Output the [X, Y] coordinate of the center of the cell containing the given text.  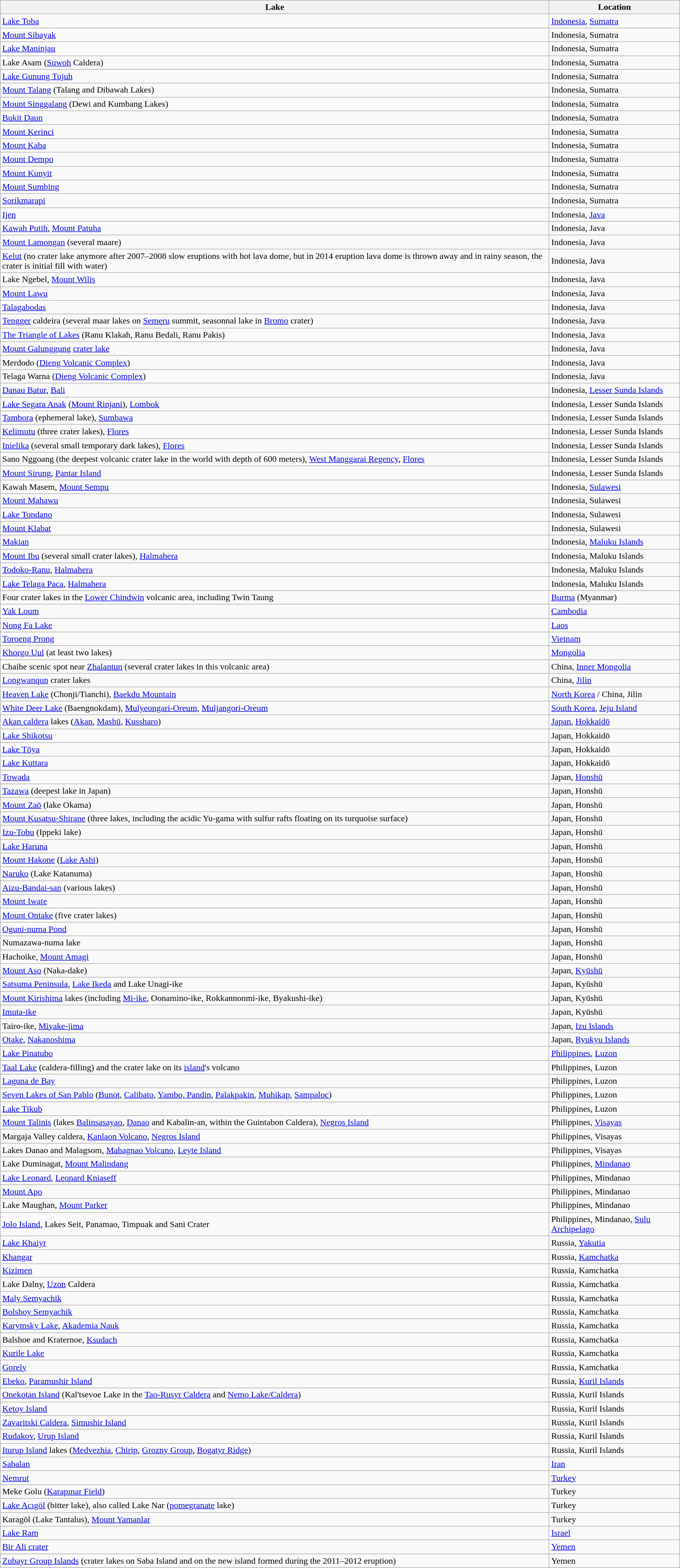
Rudakov, Urup Island [275, 1436]
Mongolia [615, 653]
Talagabodas [275, 307]
Mount Kaba [275, 145]
Makian [275, 542]
Lake Tikub [275, 1109]
Otake, Nakanoshima [275, 1039]
Maly Semyachik [275, 1298]
Numazawa-numa lake [275, 943]
Sano Nggoang (the deepest volcanic crater lake in the world with depth of 600 meters), West Manggarai Regency, Flores [275, 459]
Naruko (Lake Katanuma) [275, 874]
Mount Kerinci [275, 131]
Imuta-ike [275, 1012]
Nong Fa Lake [275, 625]
Zavaritski Caldera, Simushir Island [275, 1422]
Lake Gunung Tujuh [275, 76]
Lake Duminagat, Mount Malindang [275, 1164]
Merdodo (Dieng Volcanic Complex) [275, 362]
Iturup Island lakes (Medvezhia, Chirip, Grozny Group, Bogatyr Ridge) [275, 1450]
The Triangle of Lakes (Ranu Klakah, Ranu Bedali, Ranu Pakis) [275, 335]
Kawah Putih, Mount Patuha [275, 228]
Danau Batur, Bali [275, 390]
Karymsky Lake, Akademia Nauk [275, 1326]
Mount Sirung, Pantar Island [275, 473]
Lake Tōya [275, 749]
Lake Haruna [275, 846]
Heaven Lake (Chonji/Tianchi), Baekdu Mountain [275, 694]
Tengger caldeira (several maar lakes on Semeru summit, seasonnal lake in Bromo crater) [275, 321]
Oguni-numa Pond [275, 929]
Mount Sumbing [275, 187]
Telaga Warna (Dieng Volcanic Complex) [275, 376]
Ketoy Island [275, 1409]
Seven Lakes of San Pablo (Bunot, Calibato, Yambo, Pandin, Palakpakin, Muhikap, Sampaloc) [275, 1095]
China, Jilin [615, 680]
Japan, Ryukyu Islands [615, 1039]
Todoko-Ranu, Halmahera [275, 570]
Sorikmarapi [275, 201]
Mount Hakone (Lake Ashi) [275, 860]
Mount Kusatsu-Shirane (three lakes, including the acidic Yu-gama with sulfur rafts floating on its turquoise surface) [275, 818]
Mount Aso (Naka-dake) [275, 970]
Lake Dalny, Uzon Caldera [275, 1284]
Gorely [275, 1367]
Four crater lakes in the Lower Chindwin volcanic area, including Twin Taung [275, 597]
Balshoe and Kraternoe, Ksudach [275, 1340]
Lake Segara Anak (Mount Rinjani), Lombok [275, 404]
Lake Tondano [275, 514]
Mount Apo [275, 1192]
Meke Golu (Karapınar Field) [275, 1491]
Lake Ngebel, Mount Wilis [275, 280]
Mount Lamongan (several maare) [275, 242]
Margaja Valley caldera, Kanlaon Volcano, Negros Island [275, 1136]
Aizu-Bandai-san (various lakes) [275, 888]
Khorgo Uul (at least two lakes) [275, 653]
Lake Ram [275, 1533]
Kelimutu (three crater lakes), Flores [275, 432]
Kurile Lake [275, 1353]
Onekotan Island (Kal'tsevoe Lake in the Tao-Rusyr Caldera and Nemo Lake/Caldera) [275, 1395]
Lakes Danao and Malagsom, Mahagnao Volcano, Leyte Island [275, 1150]
Laos [615, 625]
Israel [615, 1533]
Sabalan [275, 1464]
Lake Asam (Suwoh Caldera) [275, 62]
Lake [275, 7]
Bukit Daun [275, 118]
Mount Galunggung crater lake [275, 349]
Japan, Izu Islands [615, 1026]
Satsuma Peninsula, Lake Ikeda and Lake Unagi-ike [275, 984]
Hachoike, Mount Amagi [275, 957]
Ebeko, Paramushir Island [275, 1381]
Inielika (several small temporary dark lakes), Flores [275, 445]
Mount Ibu (several small crater lakes), Halmahera [275, 556]
North Korea / China, Jilin [615, 694]
Mount Lawu [275, 293]
South Korea, Jeju Island [615, 708]
Mount Talinis (lakes Balinsasayao, Danao and Kabalin-an, within the Guintabon Caldera), Negros Island [275, 1123]
Burma (Myanmar) [615, 597]
Lake Toba [275, 21]
Akan caldera lakes (Akan, Mashū, Kussharo) [275, 722]
Karagöl (Lake Tantalus), Mount Yamanlar [275, 1519]
Toroeng Prong [275, 639]
Lake Shikotsu [275, 736]
Zubayr Group Islands (crater lakes on Saba Island and on the new island formed during the 2011–2012 eruption) [275, 1561]
Mount Mahawu [275, 501]
Iran [615, 1464]
Mount Ontake (five crater lakes) [275, 915]
Bir Ali crater [275, 1547]
Cambodia [615, 611]
Lake Leonard, Leonard Kniaseff [275, 1178]
Mount Singgalang (Dewi and Kumbang Lakes) [275, 104]
Russia, Yakutia [615, 1243]
Mount Kunyit [275, 173]
Mount Iwate [275, 901]
Mount Dempo [275, 159]
Towada [275, 777]
Taal Lake (caldera-filling) and the crater lake on its island's volcano [275, 1067]
Mount Klabat [275, 528]
China, Inner Mongolia [615, 667]
Bolshoy Semyachik [275, 1312]
Mount Kirishima lakes (including Mi-ike, Oonamino-ike, Rokkannonmi-ike, Byakushi-ike) [275, 998]
Mount Talang (Talang and Dibawah Lakes) [275, 90]
Lake Telaga Paca, Halmahera [275, 583]
White Deer Lake (Baengnokdam), Mulyeongari-Oreum, Muljangori-Oreum [275, 708]
Tazawa (deepest lake in Japan) [275, 791]
Vietnam [615, 639]
Philippines, Mindanao, Sulu Archipelago [615, 1224]
Lake Pinatubo [275, 1053]
Mount Zaō (lake Okama) [275, 805]
Lake Maughan, Mount Parker [275, 1205]
Khangar [275, 1257]
Ijen [275, 215]
Chaihe scenic spot near Zhalantun (several crater lakes in this volcanic area) [275, 667]
Kizimen [275, 1270]
Yak Loum [275, 611]
Mount Sibayak [275, 35]
Lake Khaiyr [275, 1243]
Kawah Masem, Mount Sempu [275, 487]
Tairo-ike, Miyake-jima [275, 1026]
Nemrut [275, 1478]
Lake Acıgöl (bitter lake), also called Lake Nar (pomegranate lake) [275, 1505]
Jolo Island, Lakes Seit, Panamao, Timpuak and Sani Crater [275, 1224]
Laguna de Bay [275, 1081]
Longwanqun crater lakes [275, 680]
Tambora (ephemeral lake), Sumbawa [275, 418]
Location [615, 7]
Izu-Tobu (Ippeki lake) [275, 832]
Lake Maninjau [275, 49]
Lake Kuttara [275, 763]
